Pinpoint the cell where the given text exists, returning its [x, y] midpoint coordinate. 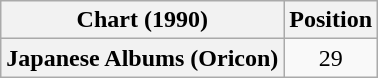
Chart (1990) [142, 20]
Position [331, 20]
Japanese Albums (Oricon) [142, 58]
29 [331, 58]
